Pinpoint the cell where the given text exists, returning its (x, y) midpoint coordinate. 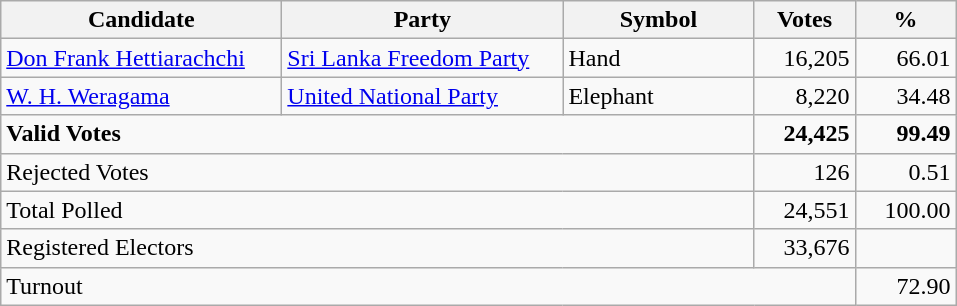
Hand (658, 58)
66.01 (906, 58)
United National Party (422, 96)
Don Frank Hettiarachchi (142, 58)
Elephant (658, 96)
0.51 (906, 172)
Sri Lanka Freedom Party (422, 58)
34.48 (906, 96)
33,676 (804, 248)
24,551 (804, 210)
Total Polled (378, 210)
126 (804, 172)
% (906, 20)
16,205 (804, 58)
Symbol (658, 20)
W. H. Weragama (142, 96)
Registered Electors (378, 248)
8,220 (804, 96)
Turnout (428, 286)
Valid Votes (378, 134)
99.49 (906, 134)
24,425 (804, 134)
100.00 (906, 210)
Candidate (142, 20)
Rejected Votes (378, 172)
72.90 (906, 286)
Party (422, 20)
Votes (804, 20)
